Find where the given text appears and provide that cell's center as [x, y] coordinate. 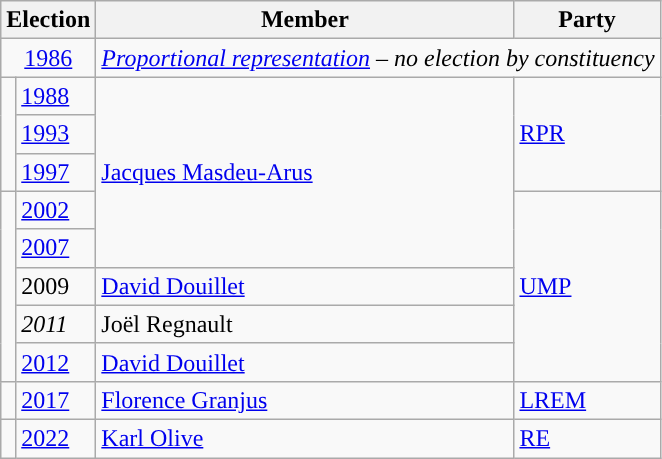
2017 [56, 400]
1997 [56, 172]
Member [305, 20]
2007 [56, 248]
RE [587, 438]
2012 [56, 362]
1986 [48, 58]
UMP [587, 286]
1993 [56, 134]
1988 [56, 96]
2022 [56, 438]
Proportional representation – no election by constituency [378, 58]
Party [587, 20]
2009 [56, 286]
Joël Regnault [305, 324]
Florence Granjus [305, 400]
Jacques Masdeu-Arus [305, 172]
2002 [56, 210]
RPR [587, 134]
Karl Olive [305, 438]
2011 [56, 324]
LREM [587, 400]
Election [48, 20]
